Identify which cell holds the provided text, then report its (X, Y) central coordinate. 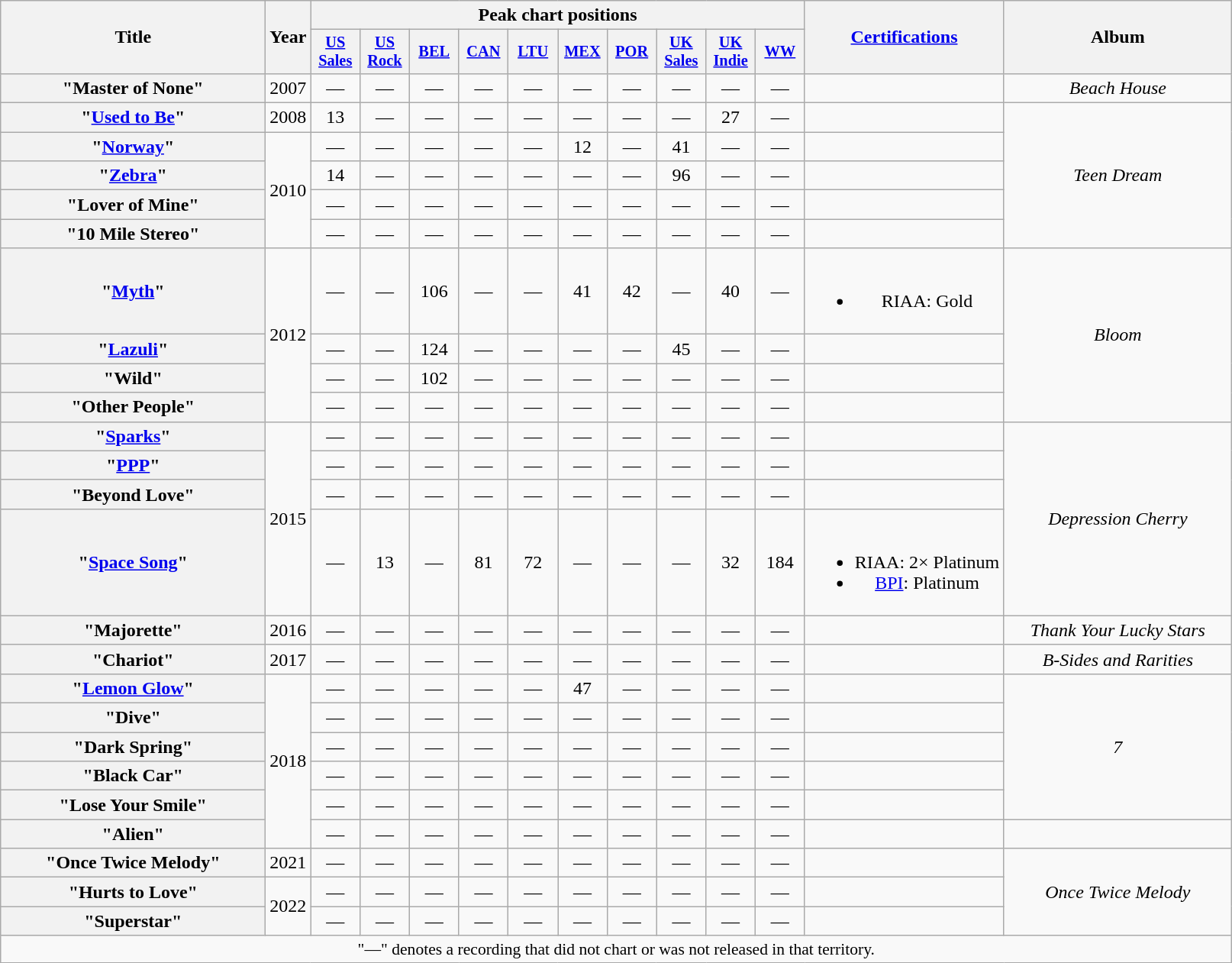
2008 (289, 118)
"Lover of Mine" (133, 205)
"Lemon Glow" (133, 688)
CAN (484, 52)
Peak chart positions (557, 15)
106 (434, 292)
Teen Dream (1118, 176)
47 (583, 688)
2017 (289, 659)
WW (780, 52)
"Space Song" (133, 562)
Title (133, 37)
96 (681, 176)
"Alien" (133, 834)
Album (1118, 37)
"Myth" (133, 292)
UKSales (681, 52)
Year (289, 37)
2016 (289, 630)
"Lazuli" (133, 349)
2007 (289, 88)
"Master of None" (133, 88)
USSales (336, 52)
40 (731, 292)
Depression Cherry (1118, 519)
USRock (385, 52)
"Sparks" (133, 436)
Beach House (1118, 88)
124 (434, 349)
"Hurts to Love" (133, 892)
12 (583, 147)
2018 (289, 761)
POR (632, 52)
"Once Twice Melody" (133, 863)
Bloom (1118, 334)
"Used to Be" (133, 118)
"Dive" (133, 718)
"Chariot" (133, 659)
27 (731, 118)
LTU (533, 52)
7 (1118, 746)
BEL (434, 52)
"Beyond Love" (133, 494)
45 (681, 349)
"Norway" (133, 147)
72 (533, 562)
"Wild" (133, 378)
42 (632, 292)
14 (336, 176)
B-Sides and Rarities (1118, 659)
2010 (289, 190)
"Majorette" (133, 630)
2021 (289, 863)
"Zebra" (133, 176)
RIAA: 2× PlatinumBPI: Platinum (904, 562)
2012 (289, 334)
Once Twice Melody (1118, 892)
Certifications (904, 37)
MEX (583, 52)
"Black Car" (133, 776)
"Superstar" (133, 921)
"10 Mile Stereo" (133, 234)
2022 (289, 906)
UKIndie (731, 52)
"Dark Spring" (133, 747)
184 (780, 562)
Thank Your Lucky Stars (1118, 630)
"PPP" (133, 465)
102 (434, 378)
"—" denotes a recording that did not chart or was not released in that territory. (617, 949)
81 (484, 562)
"Other People" (133, 407)
2015 (289, 519)
32 (731, 562)
RIAA: Gold (904, 292)
"Lose Your Smile" (133, 805)
